Scan for the cell matching the given text and deliver its [X, Y] coordinate at center. 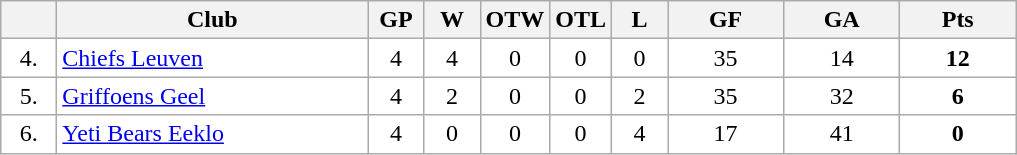
W [452, 20]
Chiefs Leuven [212, 58]
5. [29, 96]
OTW [515, 20]
41 [842, 134]
4. [29, 58]
GF [726, 20]
Club [212, 20]
14 [842, 58]
Pts [958, 20]
32 [842, 96]
GA [842, 20]
17 [726, 134]
6. [29, 134]
L [640, 20]
OTL [581, 20]
Yeti Bears Eeklo [212, 134]
Griffoens Geel [212, 96]
12 [958, 58]
6 [958, 96]
GP [396, 20]
